Scan for the cell matching the given text and deliver its [X, Y] coordinate at center. 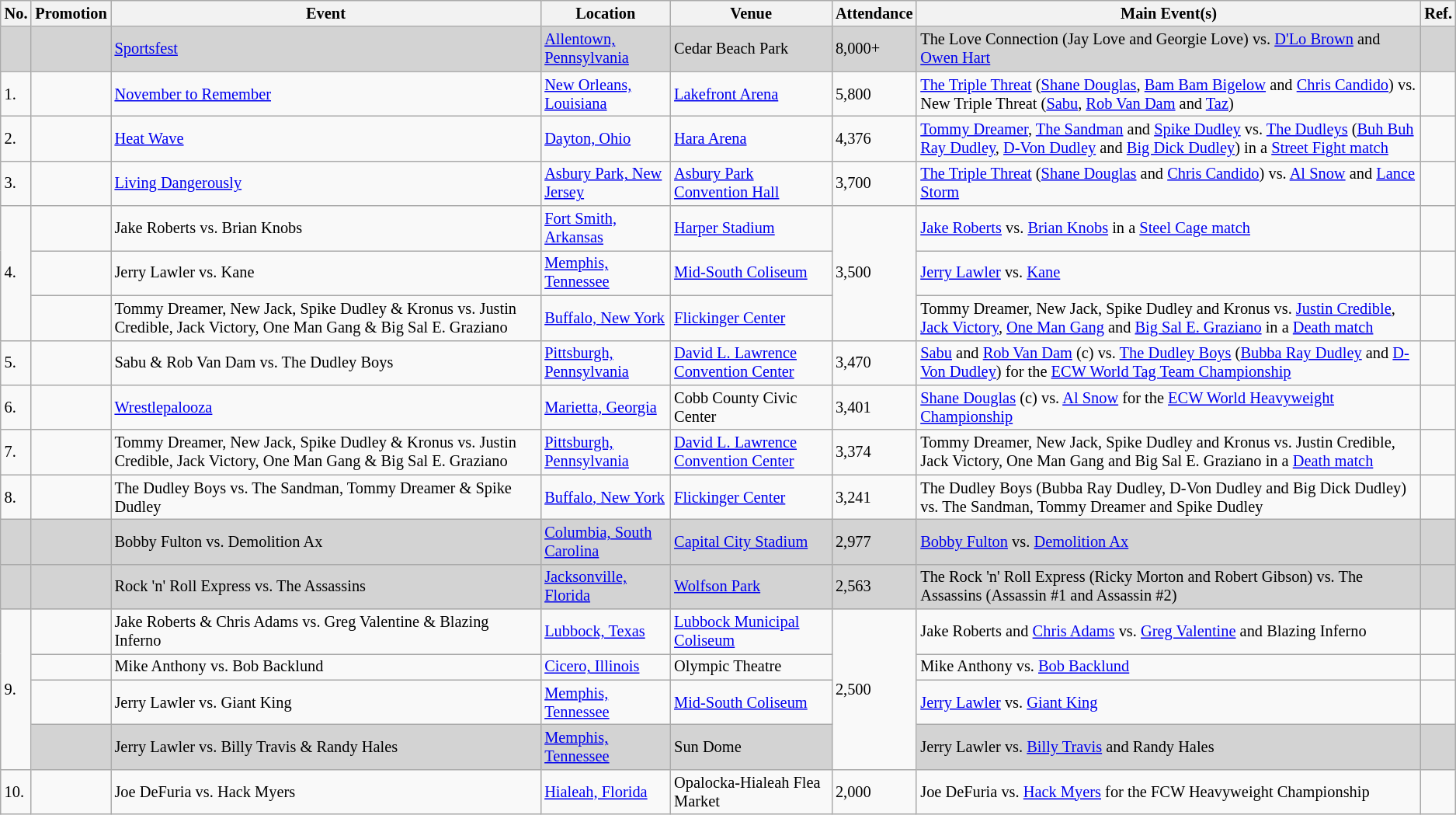
Jake Roberts and Chris Adams vs. Greg Valentine and Blazing Inferno [1168, 632]
1. [16, 94]
Joe DeFuria vs. Hack Myers [326, 792]
7. [16, 452]
2,563 [874, 587]
The Triple Threat (Shane Douglas and Chris Candido) vs. Al Snow and Lance Storm [1168, 183]
The Rock 'n' Roll Express (Ricky Morton and Robert Gibson) vs. The Assassins (Assassin #1 and Assassin #2) [1168, 587]
Sabu & Rob Van Dam vs. The Dudley Boys [326, 363]
Lakefront Arena [751, 94]
Fort Smith, Arkansas [606, 228]
Tommy Dreamer, The Sandman and Spike Dudley vs. The Dudleys (Buh Buh Ray Dudley, D-Von Dudley and Big Dick Dudley) in a Street Fight match [1168, 138]
2. [16, 138]
10. [16, 792]
Jerry Lawler vs. Billy Travis and Randy Hales [1168, 747]
Jake Roberts vs. Brian Knobs [326, 228]
Ref. [1438, 13]
Dayton, Ohio [606, 138]
Jerry Lawler vs. Billy Travis & Randy Hales [326, 747]
Hialeah, Florida [606, 792]
3,241 [874, 497]
Joe DeFuria vs. Hack Myers for the FCW Heavyweight Championship [1168, 792]
8,000+ [874, 49]
Columbia, South Carolina [606, 542]
Venue [751, 13]
New Orleans, Louisiana [606, 94]
3,500 [874, 273]
2,500 [874, 690]
8. [16, 497]
Main Event(s) [1168, 13]
No. [16, 13]
The Dudley Boys (Bubba Ray Dudley, D-Von Dudley and Big Dick Dudley) vs. The Sandman, Tommy Dreamer and Spike Dudley [1168, 497]
Asbury Park Convention Hall [751, 183]
Living Dangerously [326, 183]
November to Remember [326, 94]
Sportsfest [326, 49]
Jacksonville, Florida [606, 587]
3,470 [874, 363]
Lubbock Municipal Coliseum [751, 632]
Sun Dome [751, 747]
Cicero, Illinois [606, 667]
Olympic Theatre [751, 667]
3,374 [874, 452]
Jake Roberts vs. Brian Knobs in a Steel Cage match [1168, 228]
Jake Roberts & Chris Adams vs. Greg Valentine & Blazing Inferno [326, 632]
Sabu and Rob Van Dam (c) vs. The Dudley Boys (Bubba Ray Dudley and D-Von Dudley) for the ECW World Tag Team Championship [1168, 363]
Opalocka-Hialeah Flea Market [751, 792]
2,977 [874, 542]
4,376 [874, 138]
Wolfson Park [751, 587]
Marietta, Georgia [606, 407]
Shane Douglas (c) vs. Al Snow for the ECW World Heavyweight Championship [1168, 407]
Promotion [71, 13]
Event [326, 13]
Rock 'n' Roll Express vs. The Assassins [326, 587]
Location [606, 13]
Harper Stadium [751, 228]
Wrestlepalooza [326, 407]
Allentown, Pennsylvania [606, 49]
2,000 [874, 792]
5. [16, 363]
Capital City Stadium [751, 542]
The Love Connection (Jay Love and Georgie Love) vs. D'Lo Brown and Owen Hart [1168, 49]
9. [16, 690]
3. [16, 183]
Hara Arena [751, 138]
The Triple Threat (Shane Douglas, Bam Bam Bigelow and Chris Candido) vs. New Triple Threat (Sabu, Rob Van Dam and Taz) [1168, 94]
5,800 [874, 94]
Cobb County Civic Center [751, 407]
Lubbock, Texas [606, 632]
Attendance [874, 13]
Cedar Beach Park [751, 49]
The Dudley Boys vs. The Sandman, Tommy Dreamer & Spike Dudley [326, 497]
3,401 [874, 407]
6. [16, 407]
Asbury Park, New Jersey [606, 183]
3,700 [874, 183]
4. [16, 273]
Heat Wave [326, 138]
